Output the (X, Y) coordinate of the center of the cell containing the given text.  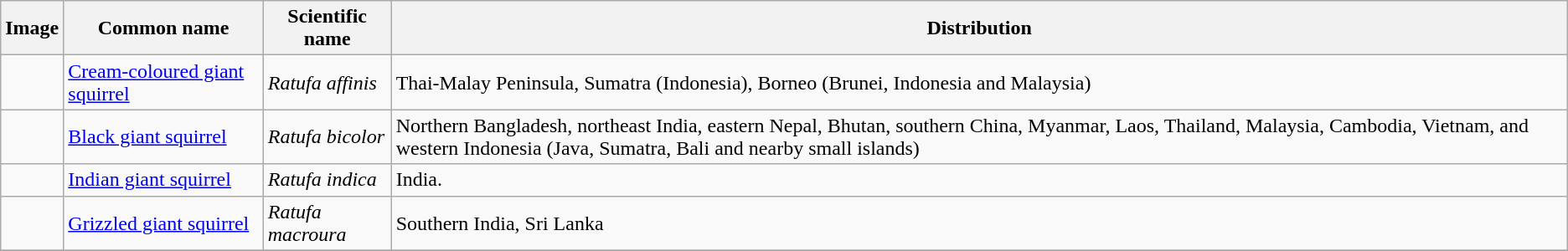
Indian giant squirrel (163, 180)
Ratufa affinis (327, 82)
Black giant squirrel (163, 137)
Image (32, 28)
Cream-coloured giant squirrel (163, 82)
India. (979, 180)
Grizzled giant squirrel (163, 223)
Scientific name (327, 28)
Thai-Malay Peninsula, Sumatra (Indonesia), Borneo (Brunei, Indonesia and Malaysia) (979, 82)
Ratufa macroura (327, 223)
Common name (163, 28)
Southern India, Sri Lanka (979, 223)
Ratufa bicolor (327, 137)
Ratufa indica (327, 180)
Distribution (979, 28)
